Identify which cell holds the provided text, then report its (X, Y) central coordinate. 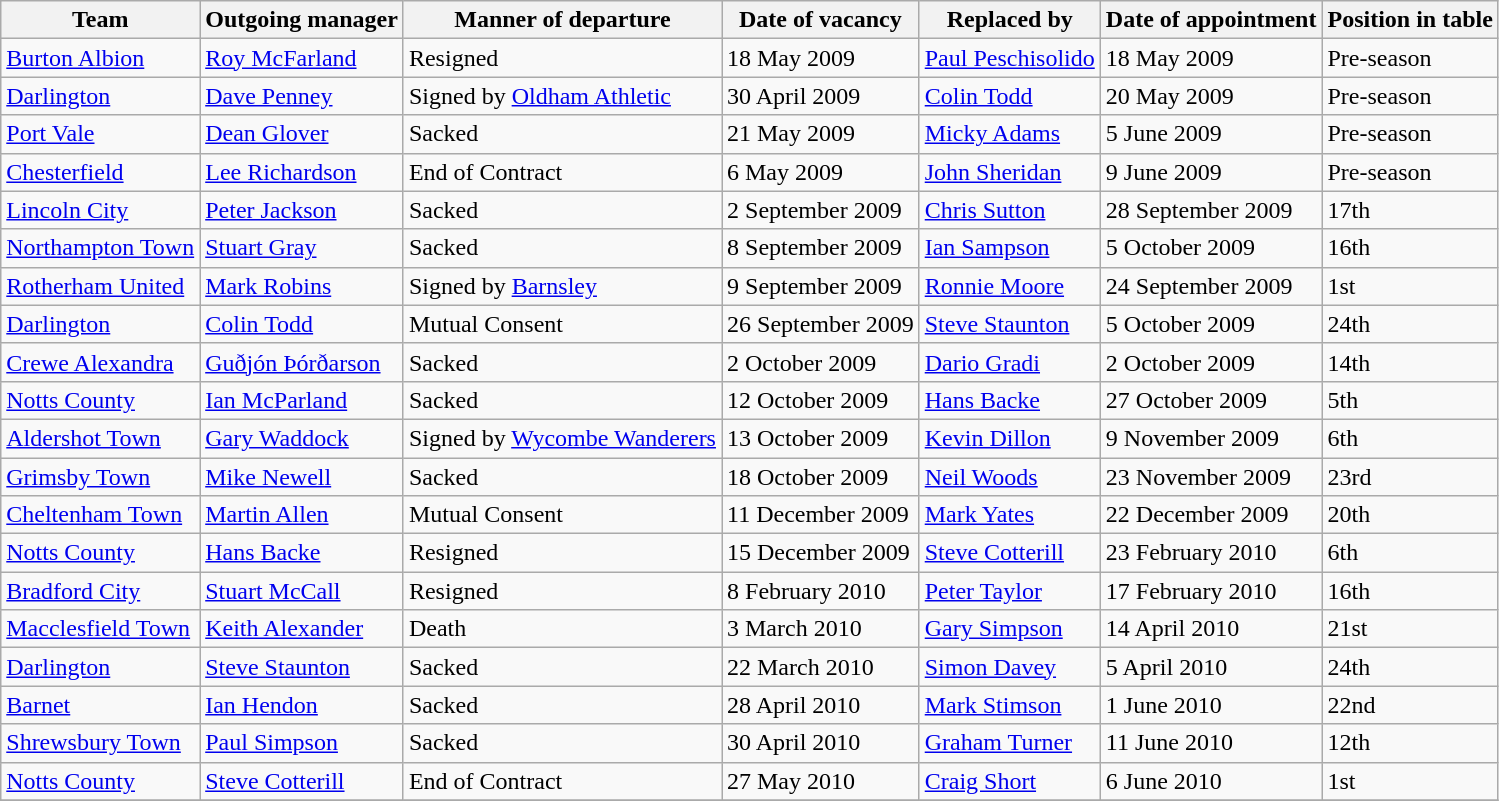
28 April 2010 (821, 705)
Graham Turner (1010, 743)
Mike Newell (302, 477)
Simon Davey (1010, 667)
6 May 2009 (821, 172)
Mark Stimson (1010, 705)
Burton Albion (100, 58)
9 November 2009 (1211, 438)
Stuart Gray (302, 248)
21st (1410, 629)
9 June 2009 (1211, 172)
12 October 2009 (821, 400)
17 February 2010 (1211, 591)
Gary Simpson (1010, 629)
Team (100, 20)
Paul Peschisolido (1010, 58)
11 December 2009 (821, 515)
Date of vacancy (821, 20)
13 October 2009 (821, 438)
8 February 2010 (821, 591)
Northampton Town (100, 248)
Mark Robins (302, 286)
30 April 2010 (821, 743)
20 May 2009 (1211, 96)
Kevin Dillon (1010, 438)
Cheltenham Town (100, 515)
21 May 2009 (821, 134)
23rd (1410, 477)
1 June 2010 (1211, 705)
Craig Short (1010, 781)
Ronnie Moore (1010, 286)
Outgoing manager (302, 20)
6 June 2010 (1211, 781)
Stuart McCall (302, 591)
Dario Gradi (1010, 362)
Lincoln City (100, 210)
27 October 2009 (1211, 400)
Peter Taylor (1010, 591)
Guðjón Þórðarson (302, 362)
12th (1410, 743)
Manner of departure (562, 20)
Ian Sampson (1010, 248)
Gary Waddock (302, 438)
Chris Sutton (1010, 210)
Position in table (1410, 20)
8 September 2009 (821, 248)
23 November 2009 (1211, 477)
17th (1410, 210)
Replaced by (1010, 20)
5 April 2010 (1211, 667)
28 September 2009 (1211, 210)
11 June 2010 (1211, 743)
Signed by Barnsley (562, 286)
26 September 2009 (821, 324)
9 September 2009 (821, 286)
Dean Glover (302, 134)
14 April 2010 (1211, 629)
24 September 2009 (1211, 286)
Death (562, 629)
20th (1410, 515)
Aldershot Town (100, 438)
Crewe Alexandra (100, 362)
15 December 2009 (821, 553)
John Sheridan (1010, 172)
22 December 2009 (1211, 515)
Port Vale (100, 134)
Date of appointment (1211, 20)
Lee Richardson (302, 172)
30 April 2009 (821, 96)
Macclesfield Town (100, 629)
5 June 2009 (1211, 134)
Mark Yates (1010, 515)
14th (1410, 362)
Bradford City (100, 591)
Shrewsbury Town (100, 743)
Keith Alexander (302, 629)
27 May 2010 (821, 781)
Ian McParland (302, 400)
2 September 2009 (821, 210)
Signed by Oldham Athletic (562, 96)
5th (1410, 400)
Chesterfield (100, 172)
Barnet (100, 705)
Grimsby Town (100, 477)
22 March 2010 (821, 667)
22nd (1410, 705)
Roy McFarland (302, 58)
Signed by Wycombe Wanderers (562, 438)
Micky Adams (1010, 134)
Dave Penney (302, 96)
23 February 2010 (1211, 553)
3 March 2010 (821, 629)
Peter Jackson (302, 210)
Martin Allen (302, 515)
Ian Hendon (302, 705)
Paul Simpson (302, 743)
18 October 2009 (821, 477)
Rotherham United (100, 286)
Neil Woods (1010, 477)
